For the text-containing cell, return its midpoint in (x, y) coordinate format. 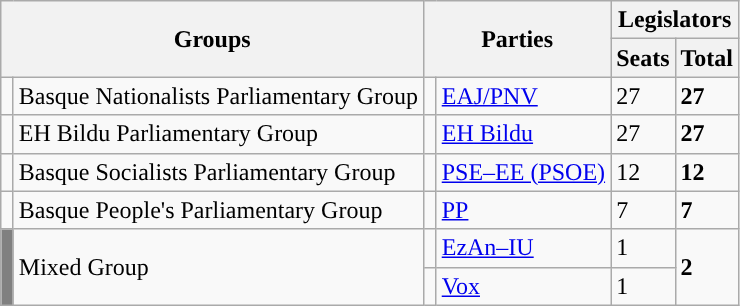
EzAn–IU (523, 248)
Seats (643, 58)
Vox (523, 286)
PSE–EE (PSOE) (523, 172)
Parties (518, 39)
Total (707, 58)
Basque Nationalists Parliamentary Group (218, 96)
EH Bildu Parliamentary Group (218, 134)
Groups (212, 39)
Legislators (675, 20)
Mixed Group (218, 267)
EAJ/PNV (523, 96)
PP (523, 210)
Basque People's Parliamentary Group (218, 210)
2 (707, 267)
Basque Socialists Parliamentary Group (218, 172)
EH Bildu (523, 134)
